Search for the cell housing the specified text and yield its (x, y) center coordinate. 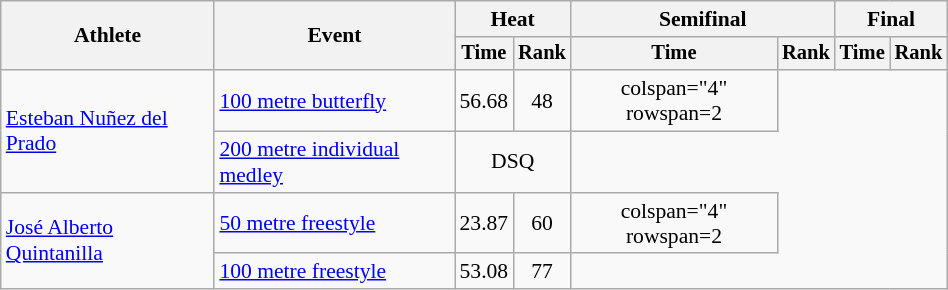
100 metre freestyle (334, 272)
Event (334, 36)
Final (892, 19)
Heat (512, 19)
200 metre individual medley (334, 162)
100 metre butterfly (334, 100)
José Alberto Quintanilla (108, 242)
60 (542, 224)
Semifinal (703, 19)
Athlete (108, 36)
56.68 (484, 100)
48 (542, 100)
53.08 (484, 272)
DSQ (512, 162)
23.87 (484, 224)
Esteban Nuñez del Prado (108, 131)
50 metre freestyle (334, 224)
77 (542, 272)
